Output the (X, Y) coordinate of the center of the cell containing the given text.  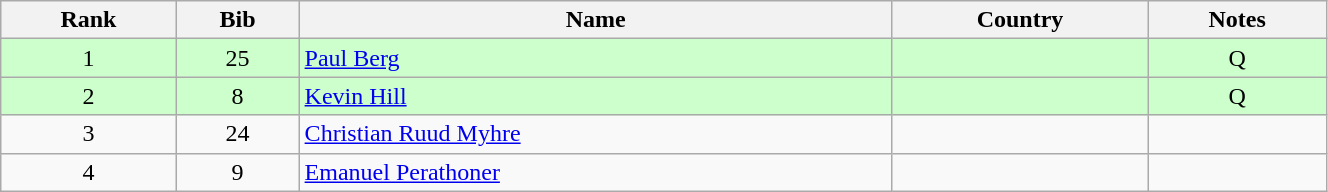
Country (1020, 20)
Rank (88, 20)
Name (596, 20)
Bib (238, 20)
8 (238, 96)
Notes (1238, 20)
3 (88, 134)
Paul Berg (596, 58)
1 (88, 58)
Emanuel Perathoner (596, 172)
Kevin Hill (596, 96)
24 (238, 134)
Christian Ruud Myhre (596, 134)
25 (238, 58)
9 (238, 172)
2 (88, 96)
4 (88, 172)
